Scan for the cell matching the given text and deliver its [x, y] coordinate at center. 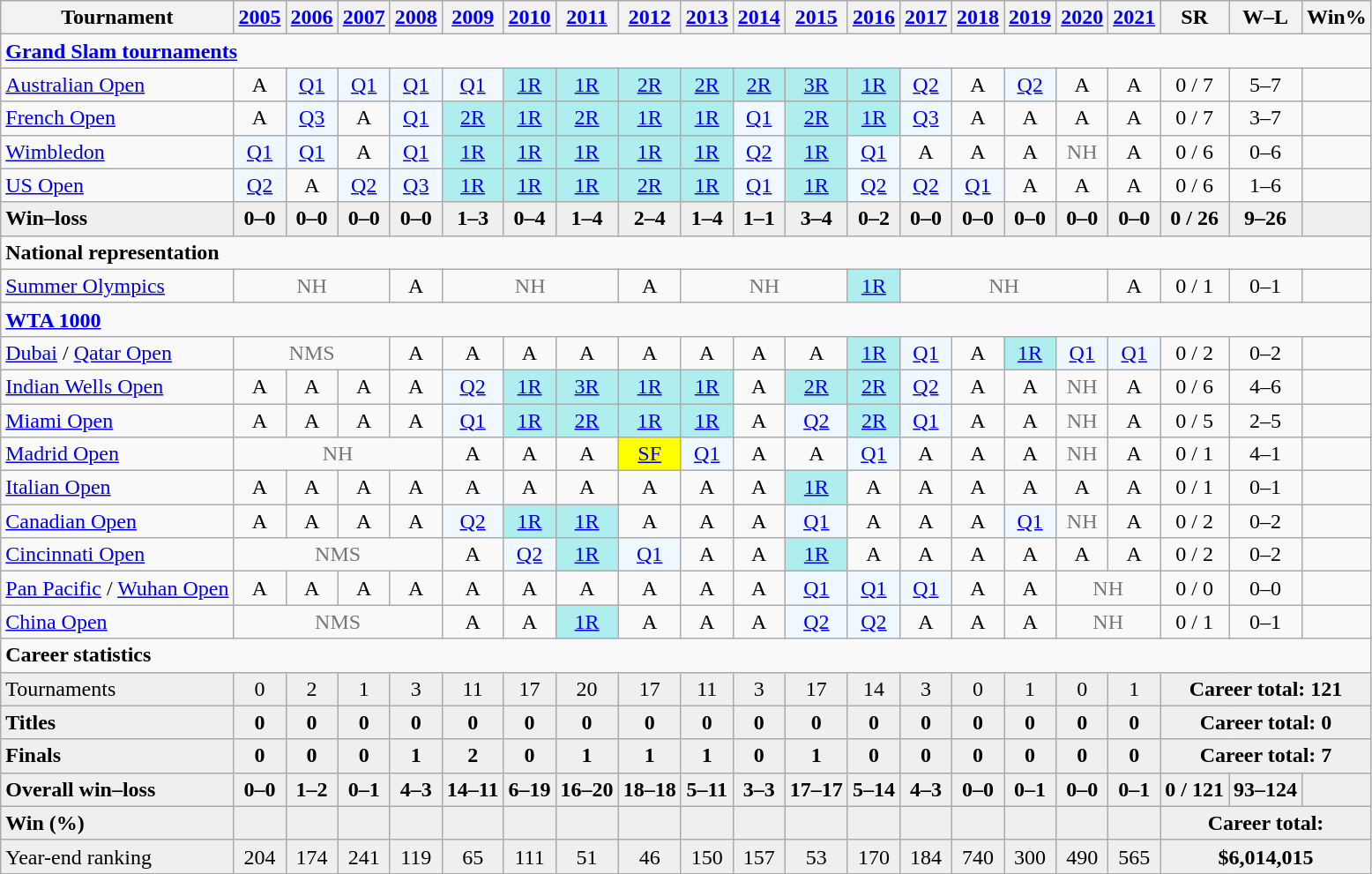
W–L [1266, 18]
2019 [1030, 18]
157 [758, 856]
1–1 [758, 219]
2–4 [649, 219]
Year-end ranking [117, 856]
Canadian Open [117, 521]
Overall win–loss [117, 789]
300 [1030, 856]
4–6 [1266, 386]
0 / 121 [1195, 789]
2018 [979, 18]
2011 [587, 18]
Wimbledon [117, 152]
Grand Slam tournaments [686, 51]
14–11 [473, 789]
5–11 [707, 789]
2020 [1083, 18]
Tournament [117, 18]
Career total: 121 [1266, 689]
China Open [117, 622]
Summer Olympics [117, 286]
2017 [926, 18]
Career total: [1266, 823]
17–17 [816, 789]
SF [649, 454]
51 [587, 856]
9–26 [1266, 219]
SR [1195, 18]
565 [1134, 856]
241 [363, 856]
18–18 [649, 789]
150 [707, 856]
2016 [873, 18]
$6,014,015 [1266, 856]
2008 [416, 18]
111 [529, 856]
Career total: 0 [1266, 722]
French Open [117, 118]
0 / 5 [1195, 421]
US Open [117, 185]
Indian Wells Open [117, 386]
Win% [1337, 18]
1–3 [473, 219]
2007 [363, 18]
3–3 [758, 789]
1–2 [312, 789]
Titles [117, 722]
2–5 [1266, 421]
2014 [758, 18]
Australian Open [117, 85]
National representation [686, 252]
Tournaments [117, 689]
93–124 [1266, 789]
16–20 [587, 789]
170 [873, 856]
14 [873, 689]
46 [649, 856]
Pan Pacific / Wuhan Open [117, 588]
2010 [529, 18]
5–14 [873, 789]
2006 [312, 18]
119 [416, 856]
20 [587, 689]
Madrid Open [117, 454]
2013 [707, 18]
Finals [117, 756]
53 [816, 856]
490 [1083, 856]
204 [259, 856]
0–4 [529, 219]
2021 [1134, 18]
Italian Open [117, 488]
740 [979, 856]
6–19 [529, 789]
WTA 1000 [686, 319]
2009 [473, 18]
Dubai / Qatar Open [117, 353]
Career statistics [686, 655]
Win–loss [117, 219]
174 [312, 856]
0 / 0 [1195, 588]
3–7 [1266, 118]
4–1 [1266, 454]
3–4 [816, 219]
0–6 [1266, 152]
Win (%) [117, 823]
2012 [649, 18]
Cincinnati Open [117, 555]
Miami Open [117, 421]
184 [926, 856]
2015 [816, 18]
0 / 26 [1195, 219]
2005 [259, 18]
Career total: 7 [1266, 756]
5–7 [1266, 85]
1–6 [1266, 185]
65 [473, 856]
